Find where the given text appears and provide that cell's center as [x, y] coordinate. 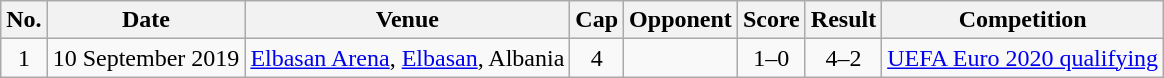
1–0 [771, 58]
4–2 [843, 58]
UEFA Euro 2020 qualifying [1023, 58]
Venue [408, 20]
Score [771, 20]
4 [597, 58]
10 September 2019 [146, 58]
Elbasan Arena, Elbasan, Albania [408, 58]
Date [146, 20]
Result [843, 20]
1 [24, 58]
Opponent [681, 20]
Competition [1023, 20]
Cap [597, 20]
No. [24, 20]
